Detect which cell encompasses the target text, then output its [x, y] center coordinate. 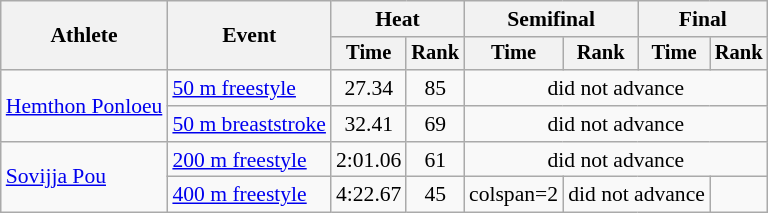
61 [435, 160]
Hemthon Ponloeu [84, 106]
50 m breaststroke [249, 124]
69 [435, 124]
85 [435, 88]
Event [249, 36]
50 m freestyle [249, 88]
2:01.06 [368, 160]
Sovijja Pou [84, 178]
Athlete [84, 36]
colspan=2 [514, 195]
27.34 [368, 88]
Final [702, 19]
4:22.67 [368, 195]
400 m freestyle [249, 195]
Heat [398, 19]
45 [435, 195]
200 m freestyle [249, 160]
Semifinal [551, 19]
32.41 [368, 124]
